Identify which cell holds the provided text, then report its (x, y) central coordinate. 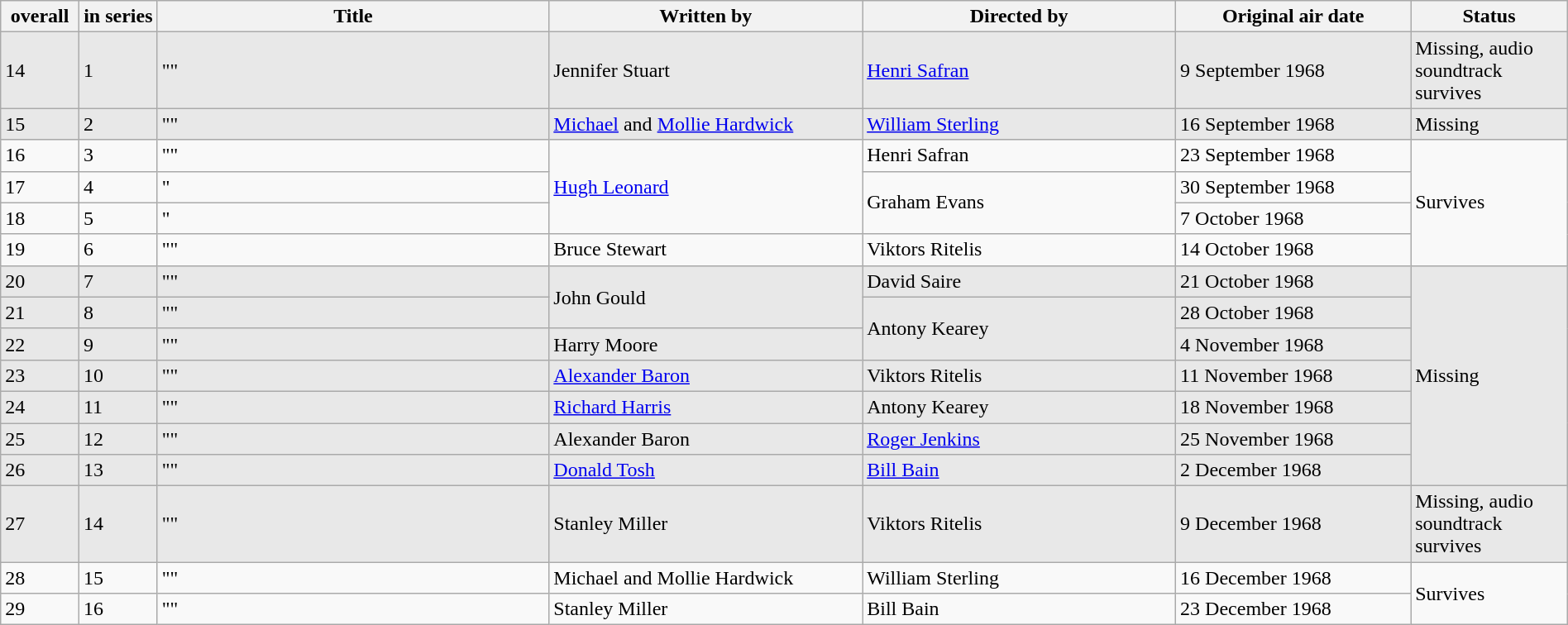
7 (117, 281)
Roger Jenkins (1019, 439)
23 December 1968 (1293, 609)
20 (40, 281)
29 (40, 609)
1 (117, 70)
Harry Moore (706, 344)
18 (40, 218)
10 (117, 375)
Title (353, 17)
21 October 1968 (1293, 281)
24 (40, 407)
Original air date (1293, 17)
23 September 1968 (1293, 155)
Bruce Stewart (706, 250)
21 (40, 312)
11 November 1968 (1293, 375)
Status (1489, 17)
2 December 1968 (1293, 470)
30 September 1968 (1293, 187)
in series (117, 17)
17 (40, 187)
25 (40, 439)
overall (40, 17)
28 (40, 578)
9 (117, 344)
27 (40, 524)
David Saire (1019, 281)
13 (117, 470)
Hugh Leonard (706, 187)
Donald Tosh (706, 470)
9 September 1968 (1293, 70)
11 (117, 407)
3 (117, 155)
4 (117, 187)
Richard Harris (706, 407)
8 (117, 312)
Directed by (1019, 17)
John Gould (706, 297)
25 November 1968 (1293, 439)
7 October 1968 (1293, 218)
14 October 1968 (1293, 250)
16 September 1968 (1293, 124)
6 (117, 250)
4 November 1968 (1293, 344)
Written by (706, 17)
12 (117, 439)
18 November 1968 (1293, 407)
9 December 1968 (1293, 524)
2 (117, 124)
19 (40, 250)
Jennifer Stuart (706, 70)
23 (40, 375)
Graham Evans (1019, 203)
22 (40, 344)
5 (117, 218)
28 October 1968 (1293, 312)
16 December 1968 (1293, 578)
26 (40, 470)
